Determine the [X, Y] coordinate at the center of the cell enclosing the given text.  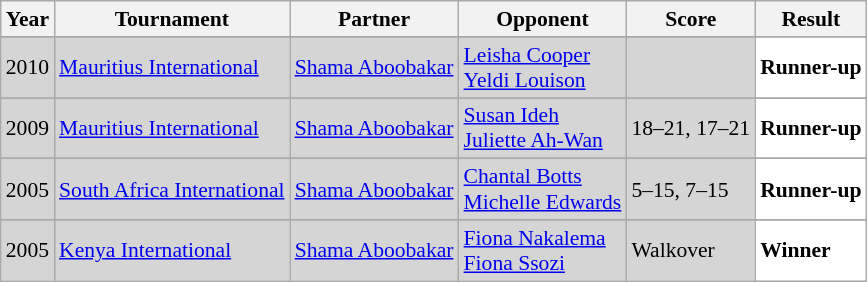
Leisha Cooper Yeldi Louison [543, 68]
Kenya International [172, 250]
18–21, 17–21 [690, 128]
Chantal Botts Michelle Edwards [543, 190]
Year [28, 19]
Winner [810, 250]
Opponent [543, 19]
South Africa International [172, 190]
Fiona Nakalema Fiona Ssozi [543, 250]
Susan Ideh Juliette Ah-Wan [543, 128]
2010 [28, 68]
5–15, 7–15 [690, 190]
Partner [374, 19]
Score [690, 19]
Tournament [172, 19]
2009 [28, 128]
Walkover [690, 250]
Result [810, 19]
